Find where the given text appears and provide that cell's center as [X, Y] coordinate. 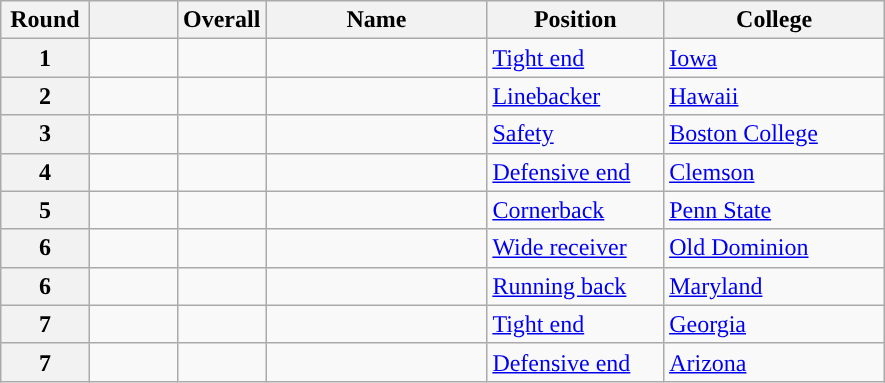
Round [45, 20]
Iowa [774, 58]
Clemson [774, 172]
1 [45, 58]
Arizona [774, 362]
Maryland [774, 286]
Wide receiver [576, 248]
Georgia [774, 324]
4 [45, 172]
Penn State [774, 210]
Safety [576, 134]
Linebacker [576, 96]
5 [45, 210]
3 [45, 134]
Old Dominion [774, 248]
Position [576, 20]
Name [376, 20]
2 [45, 96]
Overall [222, 20]
Running back [576, 286]
College [774, 20]
Cornerback [576, 210]
Boston College [774, 134]
Hawaii [774, 96]
